Return (X, Y) of the center of cell containing provided text 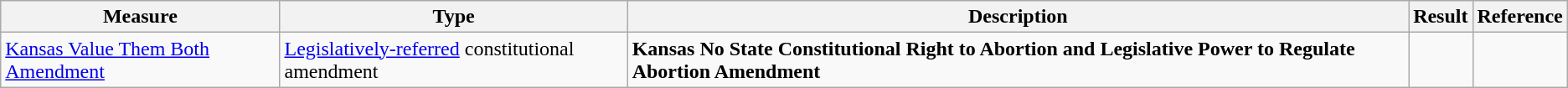
Measure (141, 17)
Kansas Value Them Both Amendment (141, 60)
Description (1018, 17)
Result (1441, 17)
Legislatively-referred constitutional amendment (454, 60)
Kansas No State Constitutional Right to Abortion and Legislative Power to Regulate Abortion Amendment (1018, 60)
Reference (1519, 17)
Type (454, 17)
